Identify which cell holds the provided text, then report its [X, Y] central coordinate. 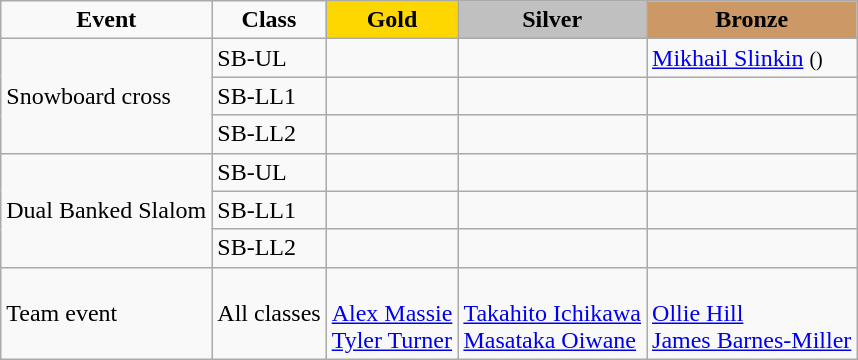
Event [106, 20]
Bronze [752, 20]
Snowboard cross [106, 96]
Class [269, 20]
Team event [106, 313]
Takahito IchikawaMasataka Oiwane [552, 313]
Gold [392, 20]
Dual Banked Slalom [106, 210]
Alex MassieTyler Turner [392, 313]
Silver [552, 20]
All classes [269, 313]
Ollie HillJames Barnes-Miller [752, 313]
Mikhail Slinkin () [752, 58]
